Identify which cell holds the provided text, then report its (X, Y) central coordinate. 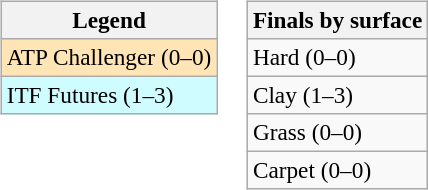
Finals by surface (337, 20)
Grass (0–0) (337, 133)
Hard (0–0) (337, 57)
Clay (1–3) (337, 95)
Legend (108, 20)
ITF Futures (1–3) (108, 95)
Carpet (0–0) (337, 171)
ATP Challenger (0–0) (108, 57)
